Locate the cell with the specified text and output its [X, Y] center coordinate. 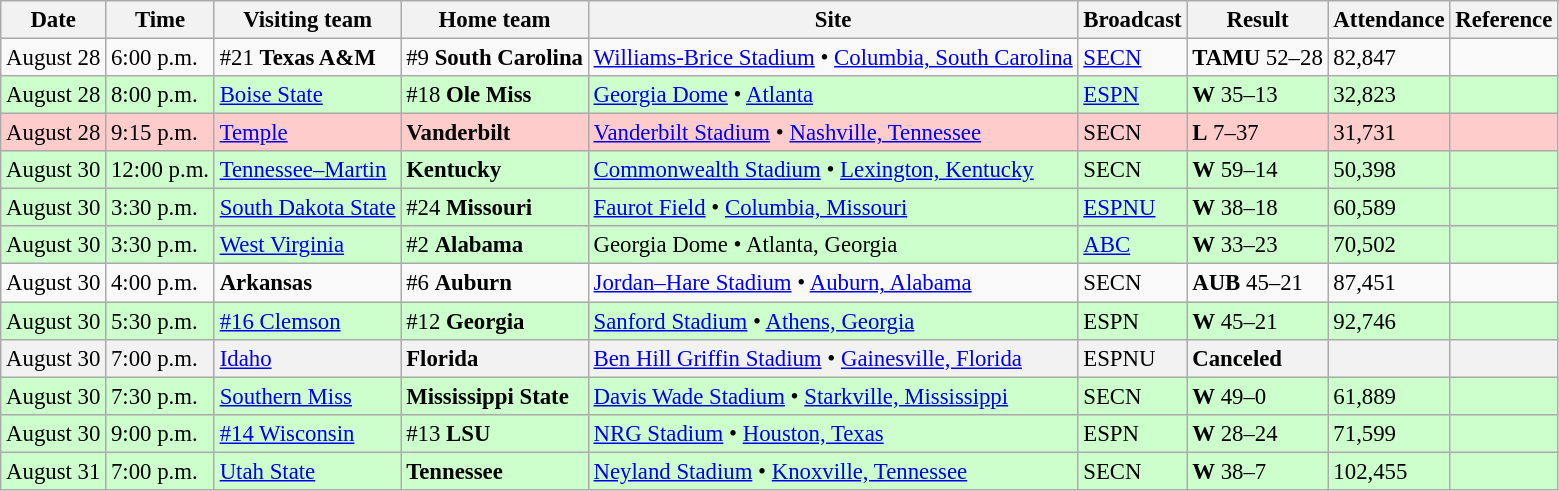
Site [833, 20]
9:00 p.m. [160, 433]
Temple [307, 133]
70,502 [1389, 245]
Vanderbilt Stadium • Nashville, Tennessee [833, 133]
L 7–37 [1258, 133]
W 38–7 [1258, 471]
Mississippi State [494, 396]
Visiting team [307, 20]
Tennessee–Martin [307, 170]
Commonwealth Stadium • Lexington, Kentucky [833, 170]
Idaho [307, 358]
5:30 p.m. [160, 321]
Result [1258, 20]
Ben Hill Griffin Stadium • Gainesville, Florida [833, 358]
W 38–18 [1258, 208]
Broadcast [1132, 20]
Faurot Field • Columbia, Missouri [833, 208]
60,589 [1389, 208]
W 45–21 [1258, 321]
Davis Wade Stadium • Starkville, Mississippi [833, 396]
AUB 45–21 [1258, 283]
31,731 [1389, 133]
50,398 [1389, 170]
TAMU 52–28 [1258, 58]
7:30 p.m. [160, 396]
Kentucky [494, 170]
#6 Auburn [494, 283]
82,847 [1389, 58]
Williams-Brice Stadium • Columbia, South Carolina [833, 58]
W 28–24 [1258, 433]
West Virginia [307, 245]
92,746 [1389, 321]
Arkansas [307, 283]
32,823 [1389, 95]
Southern Miss [307, 396]
Florida [494, 358]
8:00 p.m. [160, 95]
South Dakota State [307, 208]
ABC [1132, 245]
#9 South Carolina [494, 58]
Date [54, 20]
Neyland Stadium • Knoxville, Tennessee [833, 471]
W 35–13 [1258, 95]
#18 Ole Miss [494, 95]
#21 Texas A&M [307, 58]
#16 Clemson [307, 321]
87,451 [1389, 283]
Jordan–Hare Stadium • Auburn, Alabama [833, 283]
Sanford Stadium • Athens, Georgia [833, 321]
Tennessee [494, 471]
Attendance [1389, 20]
Vanderbilt [494, 133]
71,599 [1389, 433]
Reference [1504, 20]
9:15 p.m. [160, 133]
Georgia Dome • Atlanta, Georgia [833, 245]
102,455 [1389, 471]
#2 Alabama [494, 245]
12:00 p.m. [160, 170]
Boise State [307, 95]
NRG Stadium • Houston, Texas [833, 433]
W 59–14 [1258, 170]
Canceled [1258, 358]
#13 LSU [494, 433]
#12 Georgia [494, 321]
4:00 p.m. [160, 283]
#14 Wisconsin [307, 433]
#24 Missouri [494, 208]
Utah State [307, 471]
August 31 [54, 471]
Georgia Dome • Atlanta [833, 95]
61,889 [1389, 396]
W 49–0 [1258, 396]
Time [160, 20]
W 33–23 [1258, 245]
6:00 p.m. [160, 58]
Home team [494, 20]
